Extract the (X, Y) coordinate from the center of the cell holding the provided text.  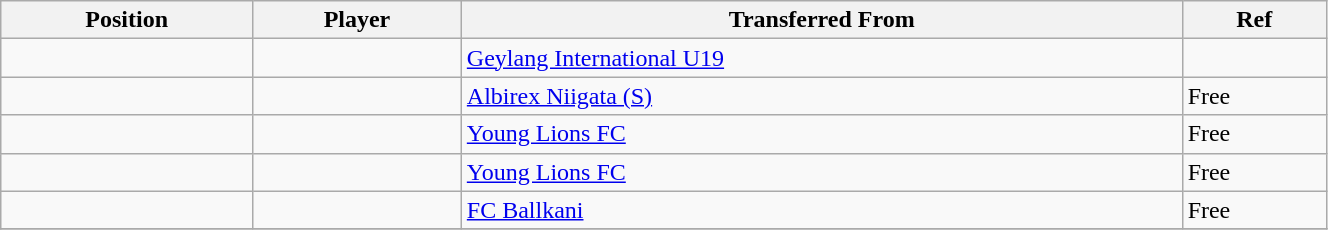
Position (127, 20)
FC Ballkani (822, 210)
Transferred From (822, 20)
Albirex Niigata (S) (822, 96)
Ref (1254, 20)
Player (358, 20)
Geylang International U19 (822, 58)
